From the cell containing the given text, extract its center point as (X, Y) coordinate. 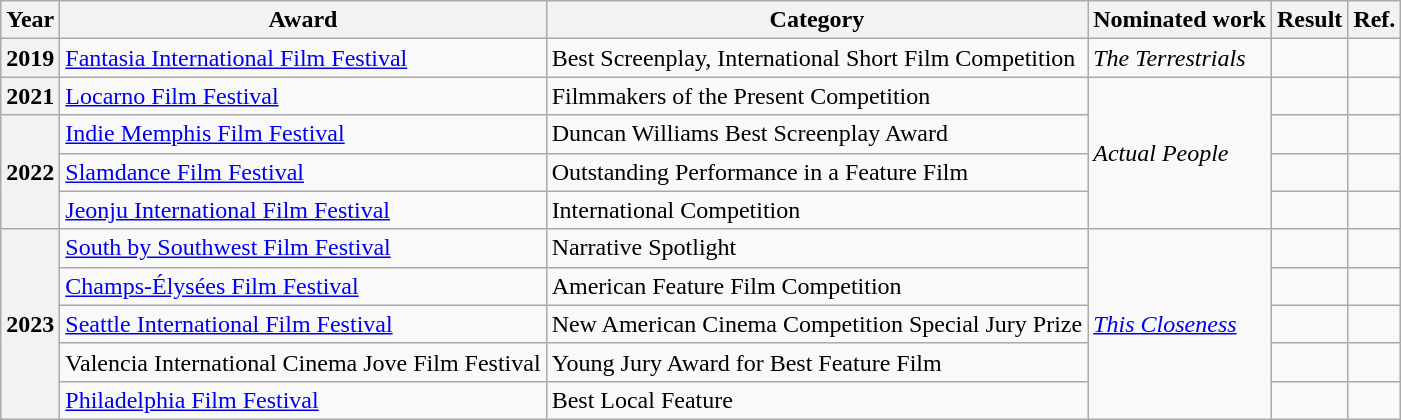
Duncan Williams Best Screenplay Award (817, 134)
International Competition (817, 210)
2022 (30, 172)
Fantasia International Film Festival (303, 58)
Narrative Spotlight (817, 248)
Locarno Film Festival (303, 96)
2021 (30, 96)
Valencia International Cinema Jove Film Festival (303, 362)
Seattle International Film Festival (303, 324)
Best Local Feature (817, 400)
Best Screenplay, International Short Film Competition (817, 58)
Result (1309, 20)
Nominated work (1180, 20)
Indie Memphis Film Festival (303, 134)
2023 (30, 324)
Champs-Élysées Film Festival (303, 286)
Jeonju International Film Festival (303, 210)
Filmmakers of the Present Competition (817, 96)
Category (817, 20)
Slamdance Film Festival (303, 172)
Young Jury Award for Best Feature Film (817, 362)
Ref. (1374, 20)
Actual People (1180, 153)
New American Cinema Competition Special Jury Prize (817, 324)
This Closeness (1180, 324)
Year (30, 20)
Outstanding Performance in a Feature Film (817, 172)
The Terrestrials (1180, 58)
Philadelphia Film Festival (303, 400)
2019 (30, 58)
South by Southwest Film Festival (303, 248)
Award (303, 20)
American Feature Film Competition (817, 286)
